Find where the given text appears and provide that cell's center as [x, y] coordinate. 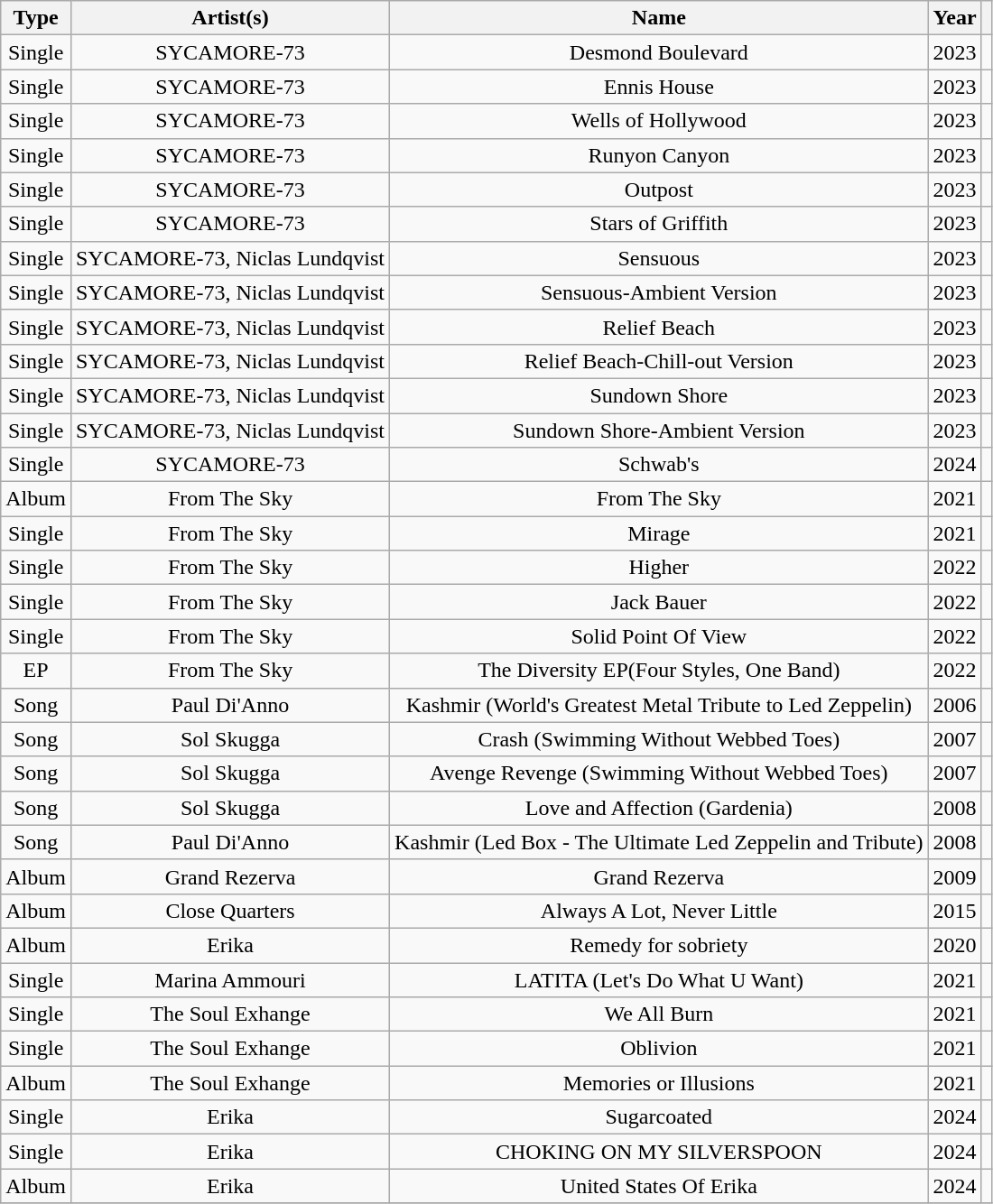
Remedy for sobriety [659, 945]
EP [36, 671]
Solid Point Of View [659, 636]
The Diversity EP(Four Styles, One Band) [659, 671]
Runyon Canyon [659, 155]
Always A Lot, Never Little [659, 911]
Crash (Swimming Without Webbed Toes) [659, 739]
Kashmir (World's Greatest Metal Tribute to Led Zeppelin) [659, 705]
2020 [955, 945]
Sugarcoated [659, 1117]
United States Of Erika [659, 1186]
Relief Beach-Chill-out Version [659, 361]
Jack Bauer [659, 602]
Kashmir (Led Box - The Ultimate Led Zeppelin and Tribute) [659, 842]
Type [36, 18]
2009 [955, 876]
Avenge Revenge (Swimming Without Webbed Toes) [659, 773]
Sensuous-Ambient Version [659, 292]
Wells of Hollywood [659, 121]
Name [659, 18]
CHOKING ON MY SILVERSPOON [659, 1152]
Sundown Shore-Ambient Version [659, 431]
2006 [955, 705]
2015 [955, 911]
Higher [659, 568]
Desmond Boulevard [659, 52]
Ennis House [659, 87]
Love and Affection (Gardenia) [659, 808]
Year [955, 18]
Oblivion [659, 1049]
Mirage [659, 533]
Outpost [659, 190]
Close Quarters [229, 911]
Marina Ammouri [229, 979]
Sundown Shore [659, 395]
Stars of Griffith [659, 224]
Relief Beach [659, 327]
Sensuous [659, 258]
Schwab's [659, 465]
Memories or Illusions [659, 1083]
Artist(s) [229, 18]
We All Burn [659, 1014]
LATITA (Let's Do What U Want) [659, 979]
